Return the (x, y) coordinate for the center point of the cell that contains the specified text.  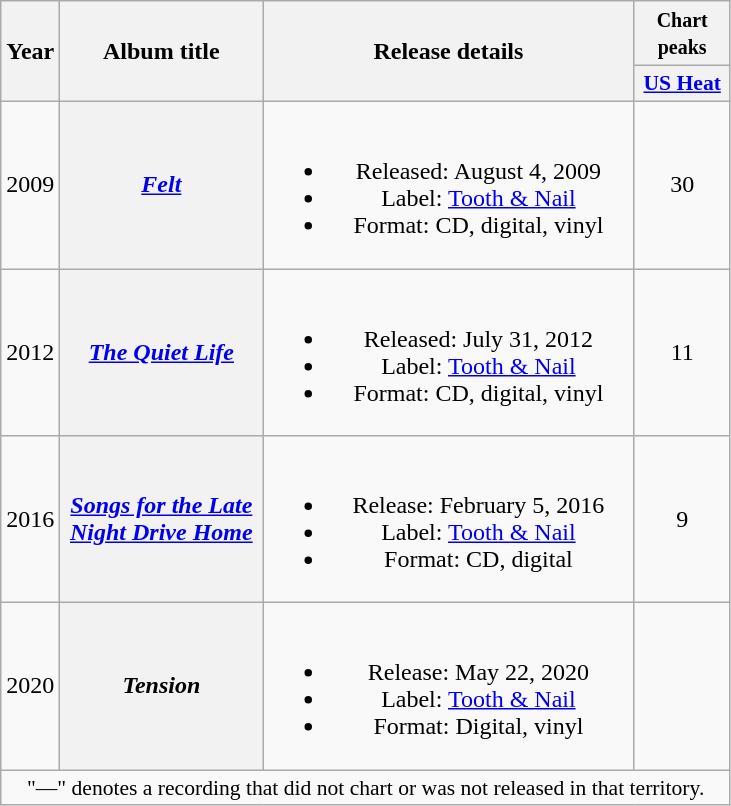
Year (30, 52)
US Heat (682, 84)
Release details (448, 52)
"—" denotes a recording that did not chart or was not released in that territory. (366, 788)
Release: May 22, 2020Label: Tooth & NailFormat: Digital, vinyl (448, 686)
Released: August 4, 2009Label: Tooth & NailFormat: CD, digital, vinyl (448, 184)
Felt (162, 184)
Released: July 31, 2012Label: Tooth & NailFormat: CD, digital, vinyl (448, 352)
11 (682, 352)
Tension (162, 686)
Chart peaks (682, 34)
Songs for the Late Night Drive Home (162, 520)
Release: February 5, 2016Label: Tooth & NailFormat: CD, digital (448, 520)
Album title (162, 52)
2016 (30, 520)
2012 (30, 352)
2020 (30, 686)
9 (682, 520)
The Quiet Life (162, 352)
2009 (30, 184)
30 (682, 184)
